Return the (X, Y) coordinate for the center point of the cell that contains the specified text.  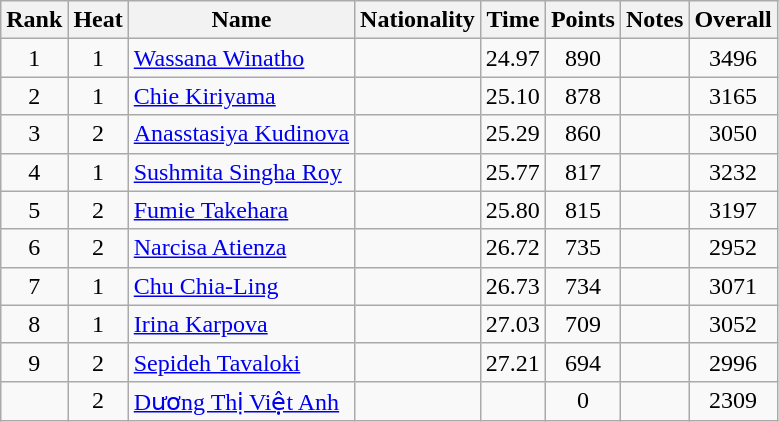
Irina Karpova (241, 324)
Narcisa Atienza (241, 248)
860 (582, 134)
2952 (733, 248)
Sushmita Singha Roy (241, 172)
3232 (733, 172)
25.77 (512, 172)
Points (582, 20)
Anasstasiya Kudinova (241, 134)
Notes (654, 20)
27.21 (512, 362)
694 (582, 362)
Fumie Takehara (241, 210)
Dương Thị Việt Anh (241, 401)
817 (582, 172)
Chie Kiriyama (241, 96)
8 (34, 324)
3052 (733, 324)
2996 (733, 362)
25.29 (512, 134)
890 (582, 58)
24.97 (512, 58)
3165 (733, 96)
9 (34, 362)
3050 (733, 134)
Nationality (418, 20)
6 (34, 248)
3496 (733, 58)
815 (582, 210)
Overall (733, 20)
27.03 (512, 324)
Heat (98, 20)
Sepideh Tavaloki (241, 362)
734 (582, 286)
25.10 (512, 96)
3197 (733, 210)
3 (34, 134)
735 (582, 248)
Wassana Winatho (241, 58)
7 (34, 286)
Name (241, 20)
26.73 (512, 286)
0 (582, 401)
3071 (733, 286)
Rank (34, 20)
2309 (733, 401)
709 (582, 324)
25.80 (512, 210)
878 (582, 96)
Chu Chia-Ling (241, 286)
4 (34, 172)
Time (512, 20)
26.72 (512, 248)
5 (34, 210)
